Pinpoint the cell where the given text exists, returning its (x, y) midpoint coordinate. 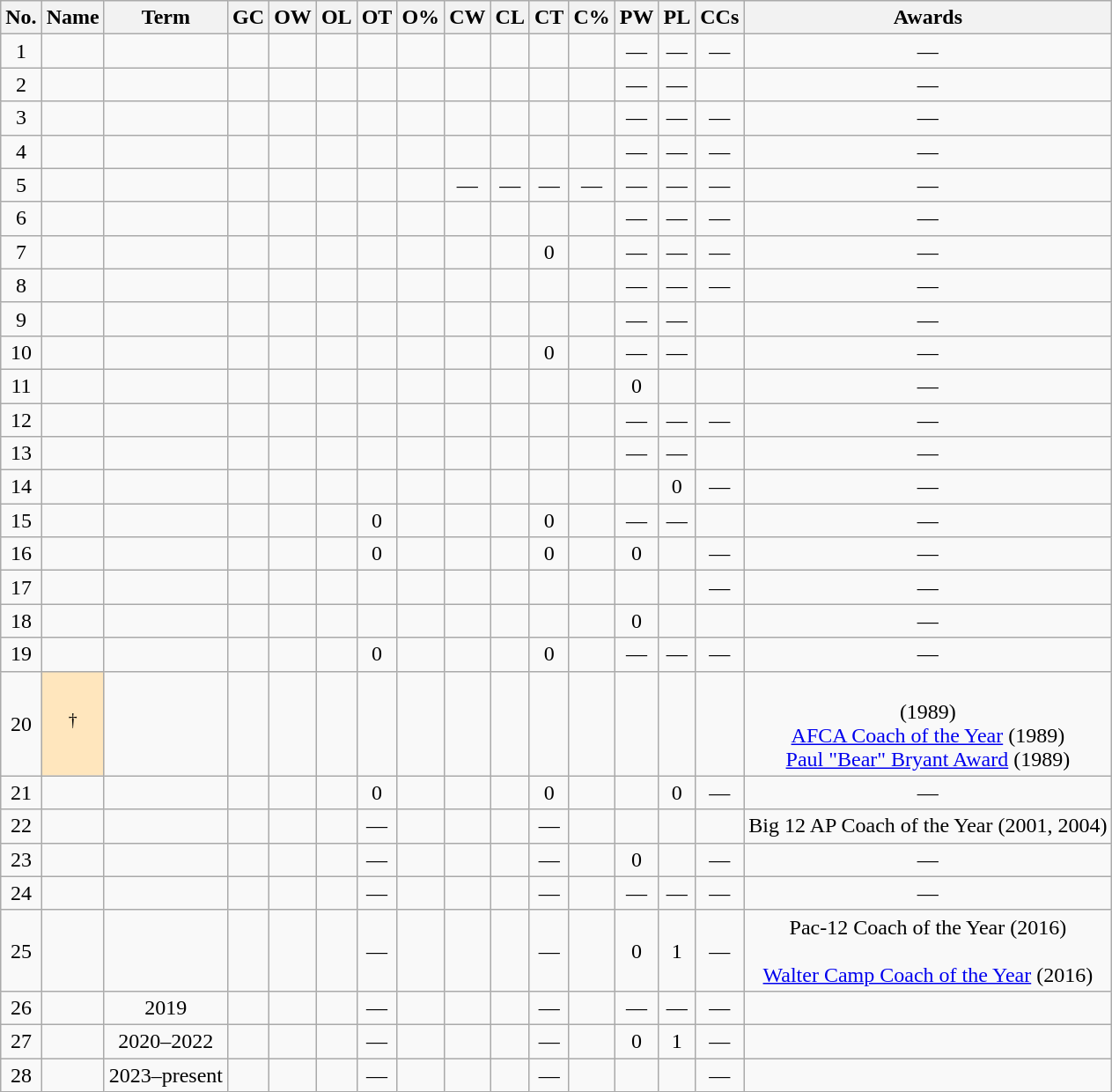
28 (21, 1075)
27 (21, 1041)
3 (21, 118)
C% (592, 18)
† (72, 724)
25 (21, 950)
OL (336, 18)
4 (21, 151)
10 (21, 352)
OW (293, 18)
14 (21, 487)
23 (21, 860)
20 (21, 724)
11 (21, 386)
CCs (720, 18)
No. (21, 18)
19 (21, 654)
Pac-12 Coach of the Year (2016)Walter Camp Coach of the Year (2016) (928, 950)
24 (21, 893)
13 (21, 454)
CT (549, 18)
22 (21, 826)
PL (677, 18)
6 (21, 218)
12 (21, 420)
2023–present (166, 1075)
Term (166, 18)
9 (21, 319)
2019 (166, 1007)
OT (377, 18)
PW (637, 18)
CL (510, 18)
5 (21, 185)
17 (21, 587)
18 (21, 621)
GC (248, 18)
21 (21, 793)
15 (21, 520)
7 (21, 252)
Awards (928, 18)
8 (21, 285)
(1989) AFCA Coach of the Year (1989) Paul "Bear" Bryant Award (1989) (928, 724)
Name (72, 18)
16 (21, 554)
CW (468, 18)
Big 12 AP Coach of the Year (2001, 2004) (928, 826)
2020–2022 (166, 1041)
26 (21, 1007)
O% (421, 18)
2 (21, 85)
